Provide the (X, Y) coordinate of the cell's center where the given text is located.  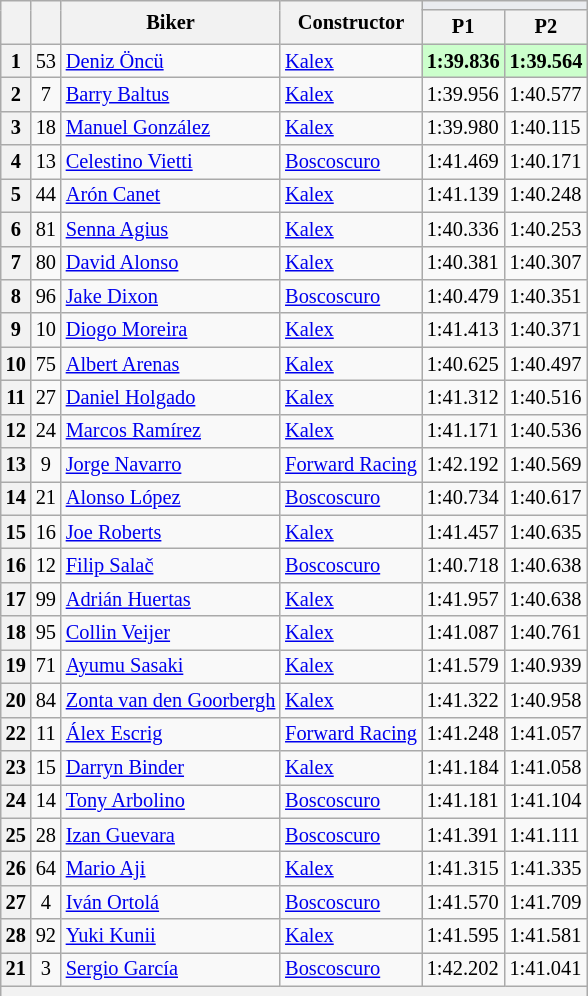
1:41.171 (464, 431)
1:40.536 (546, 431)
1:41.041 (546, 969)
Darryn Binder (170, 767)
1:39.564 (546, 61)
1:40.381 (464, 263)
26 (16, 868)
Mario Aji (170, 868)
Alonso López (170, 498)
Filip Salač (170, 565)
5 (16, 195)
Jake Dixon (170, 296)
Joe Roberts (170, 532)
1:41.469 (464, 162)
19 (16, 666)
1:40.497 (546, 364)
Marcos Ramírez (170, 431)
1:41.087 (464, 633)
Diogo Moreira (170, 330)
95 (46, 633)
1:41.312 (464, 397)
1:41.413 (464, 330)
1:41.248 (464, 734)
1:40.371 (546, 330)
92 (46, 936)
Senna Agius (170, 229)
Sergio García (170, 969)
P2 (546, 27)
1:41.391 (464, 835)
1:41.570 (464, 902)
Constructor (351, 22)
1:40.479 (464, 296)
1:41.322 (464, 700)
71 (46, 666)
1:41.957 (464, 599)
23 (16, 767)
1:40.939 (546, 666)
1:40.718 (464, 565)
Collin Veijer (170, 633)
1:41.058 (546, 767)
8 (16, 296)
Ayumu Sasaki (170, 666)
P1 (464, 27)
Celestino Vietti (170, 162)
1:41.181 (464, 801)
1:40.336 (464, 229)
Jorge Navarro (170, 465)
1:41.579 (464, 666)
1:40.761 (546, 633)
25 (16, 835)
1:40.958 (546, 700)
Arón Canet (170, 195)
Tony Arbolino (170, 801)
1:40.351 (546, 296)
1:41.315 (464, 868)
22 (16, 734)
1:41.111 (546, 835)
1:41.139 (464, 195)
1:41.709 (546, 902)
80 (46, 263)
99 (46, 599)
1:40.171 (546, 162)
84 (46, 700)
20 (16, 700)
Álex Escrig (170, 734)
1:40.248 (546, 195)
Adrián Huertas (170, 599)
David Alonso (170, 263)
1:40.734 (464, 498)
1:40.307 (546, 263)
6 (16, 229)
1:41.057 (546, 734)
1:40.569 (546, 465)
Albert Arenas (170, 364)
81 (46, 229)
1:41.457 (464, 532)
2 (16, 94)
96 (46, 296)
Iván Ortolá (170, 902)
1:40.625 (464, 364)
1:40.115 (546, 128)
1:39.956 (464, 94)
53 (46, 61)
1:41.595 (464, 936)
Yuki Kunii (170, 936)
Deniz Öncü (170, 61)
1:42.202 (464, 969)
1:41.104 (546, 801)
1:39.980 (464, 128)
1:40.617 (546, 498)
Izan Guevara (170, 835)
1:41.581 (546, 936)
1:40.516 (546, 397)
Zonta van den Goorbergh (170, 700)
1:39.836 (464, 61)
1:40.253 (546, 229)
1:41.335 (546, 868)
Biker (170, 22)
1 (16, 61)
Daniel Holgado (170, 397)
64 (46, 868)
17 (16, 599)
75 (46, 364)
1:42.192 (464, 465)
Manuel González (170, 128)
1:40.577 (546, 94)
Barry Baltus (170, 94)
1:40.635 (546, 532)
44 (46, 195)
1:41.184 (464, 767)
